Return the [X, Y] coordinate for the center point of the cell that contains the specified text.  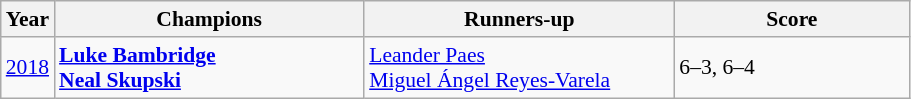
Runners-up [519, 19]
Score [792, 19]
Luke Bambridge Neal Skupski [209, 68]
6–3, 6–4 [792, 68]
Champions [209, 19]
2018 [28, 68]
Year [28, 19]
Leander Paes Miguel Ángel Reyes-Varela [519, 68]
